Pinpoint the cell where the given text exists, returning its (x, y) midpoint coordinate. 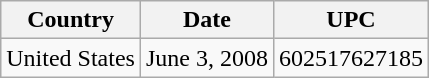
602517627185 (352, 58)
Country (71, 20)
UPC (352, 20)
Date (206, 20)
United States (71, 58)
June 3, 2008 (206, 58)
